Locate the cell with the specified text and output its (X, Y) center coordinate. 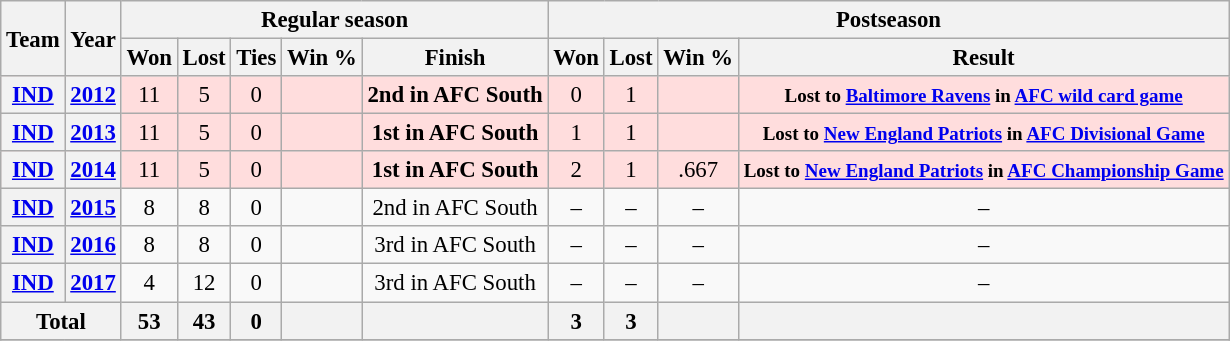
Finish (455, 58)
Result (984, 58)
12 (204, 283)
2017 (93, 283)
2012 (93, 95)
2015 (93, 208)
53 (149, 321)
Year (93, 38)
Lost to New England Patriots in AFC Divisional Game (984, 133)
2 (576, 170)
Regular season (334, 20)
4 (149, 283)
2014 (93, 170)
Lost to Baltimore Ravens in AFC wild card game (984, 95)
43 (204, 321)
.667 (698, 170)
Lost to New England Patriots in AFC Championship Game (984, 170)
Total (61, 321)
Postseason (888, 20)
Team (33, 38)
2013 (93, 133)
2016 (93, 245)
Ties (256, 58)
